Find where the given text appears and provide that cell's center as (X, Y) coordinate. 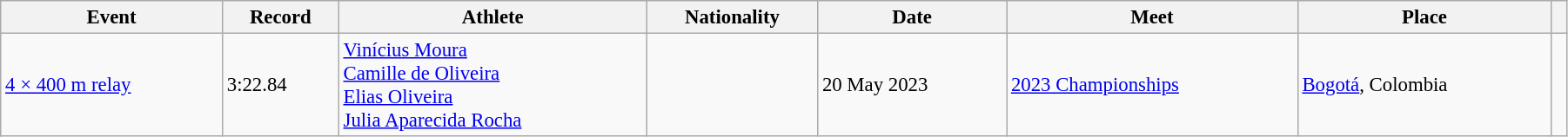
Athlete (493, 17)
Nationality (732, 17)
4 × 400 m relay (111, 85)
3:22.84 (280, 85)
Date (912, 17)
Meet (1152, 17)
Event (111, 17)
Bogotá, Colombia (1424, 85)
2023 Championships (1152, 85)
Vinícius MouraCamille de OliveiraElias OliveiraJulia Aparecida Rocha (493, 85)
Place (1424, 17)
Record (280, 17)
20 May 2023 (912, 85)
